Locate the cell with the specified text and output its (X, Y) center coordinate. 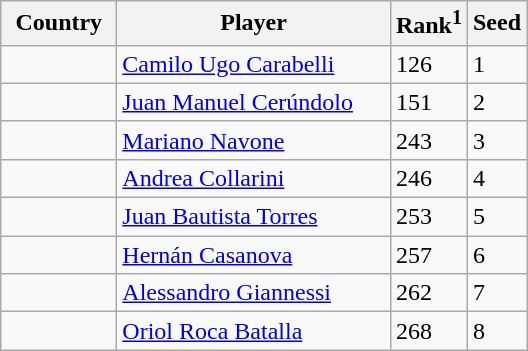
Juan Manuel Cerúndolo (254, 102)
Seed (496, 24)
Oriol Roca Batalla (254, 331)
Rank1 (428, 24)
Country (59, 24)
Hernán Casanova (254, 255)
6 (496, 255)
8 (496, 331)
Alessandro Giannessi (254, 293)
3 (496, 140)
126 (428, 64)
5 (496, 217)
Camilo Ugo Carabelli (254, 64)
268 (428, 331)
262 (428, 293)
Mariano Navone (254, 140)
Player (254, 24)
246 (428, 178)
151 (428, 102)
257 (428, 255)
4 (496, 178)
7 (496, 293)
253 (428, 217)
2 (496, 102)
243 (428, 140)
Juan Bautista Torres (254, 217)
Andrea Collarini (254, 178)
1 (496, 64)
